Detect which cell encompasses the target text, then output its (X, Y) center coordinate. 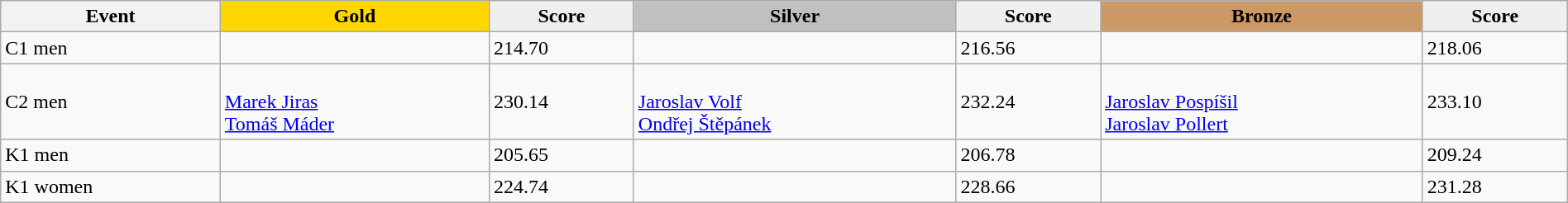
C1 men (111, 48)
C2 men (111, 101)
Gold (354, 17)
231.28 (1495, 186)
216.56 (1029, 48)
232.24 (1029, 101)
K1 women (111, 186)
Event (111, 17)
218.06 (1495, 48)
Silver (795, 17)
Bronze (1262, 17)
209.24 (1495, 155)
228.66 (1029, 186)
233.10 (1495, 101)
Jaroslav VolfOndřej Štěpánek (795, 101)
205.65 (562, 155)
206.78 (1029, 155)
K1 men (111, 155)
224.74 (562, 186)
Marek JirasTomáš Máder (354, 101)
Jaroslav PospíšilJaroslav Pollert (1262, 101)
214.70 (562, 48)
230.14 (562, 101)
